Locate the cell with the specified text and output its [x, y] center coordinate. 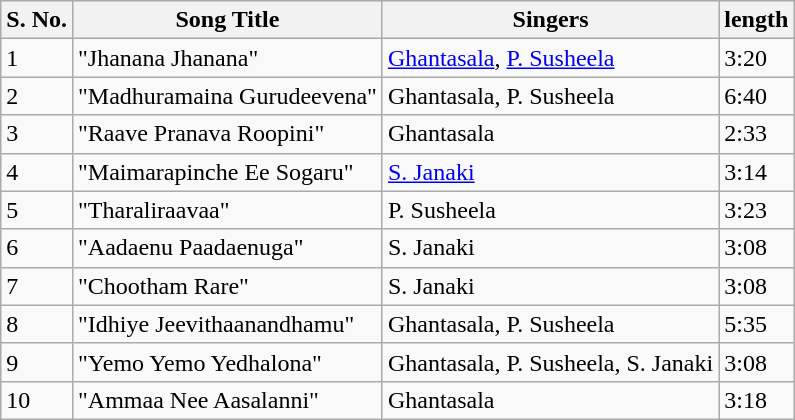
Song Title [227, 20]
6 [37, 248]
5 [37, 210]
3:23 [756, 210]
7 [37, 286]
3:20 [756, 58]
"Raave Pranava Roopini" [227, 134]
5:35 [756, 324]
3:14 [756, 172]
"Yemo Yemo Yedhalona" [227, 362]
"Maimarapinche Ee Sogaru" [227, 172]
"Idhiye Jeevithaanandhamu" [227, 324]
"Jhanana Jhanana" [227, 58]
2:33 [756, 134]
3 [37, 134]
S. No. [37, 20]
4 [37, 172]
1 [37, 58]
"Aadaenu Paadaenuga" [227, 248]
9 [37, 362]
6:40 [756, 96]
2 [37, 96]
length [756, 20]
"Tharaliraavaa" [227, 210]
P. Susheela [550, 210]
Ghantasala, P. Susheela, S. Janaki [550, 362]
"Ammaa Nee Aasalanni" [227, 400]
8 [37, 324]
10 [37, 400]
3:18 [756, 400]
Singers [550, 20]
"Madhuramaina Gurudeevena" [227, 96]
"Chootham Rare" [227, 286]
